Detect which cell encompasses the target text, then output its [x, y] center coordinate. 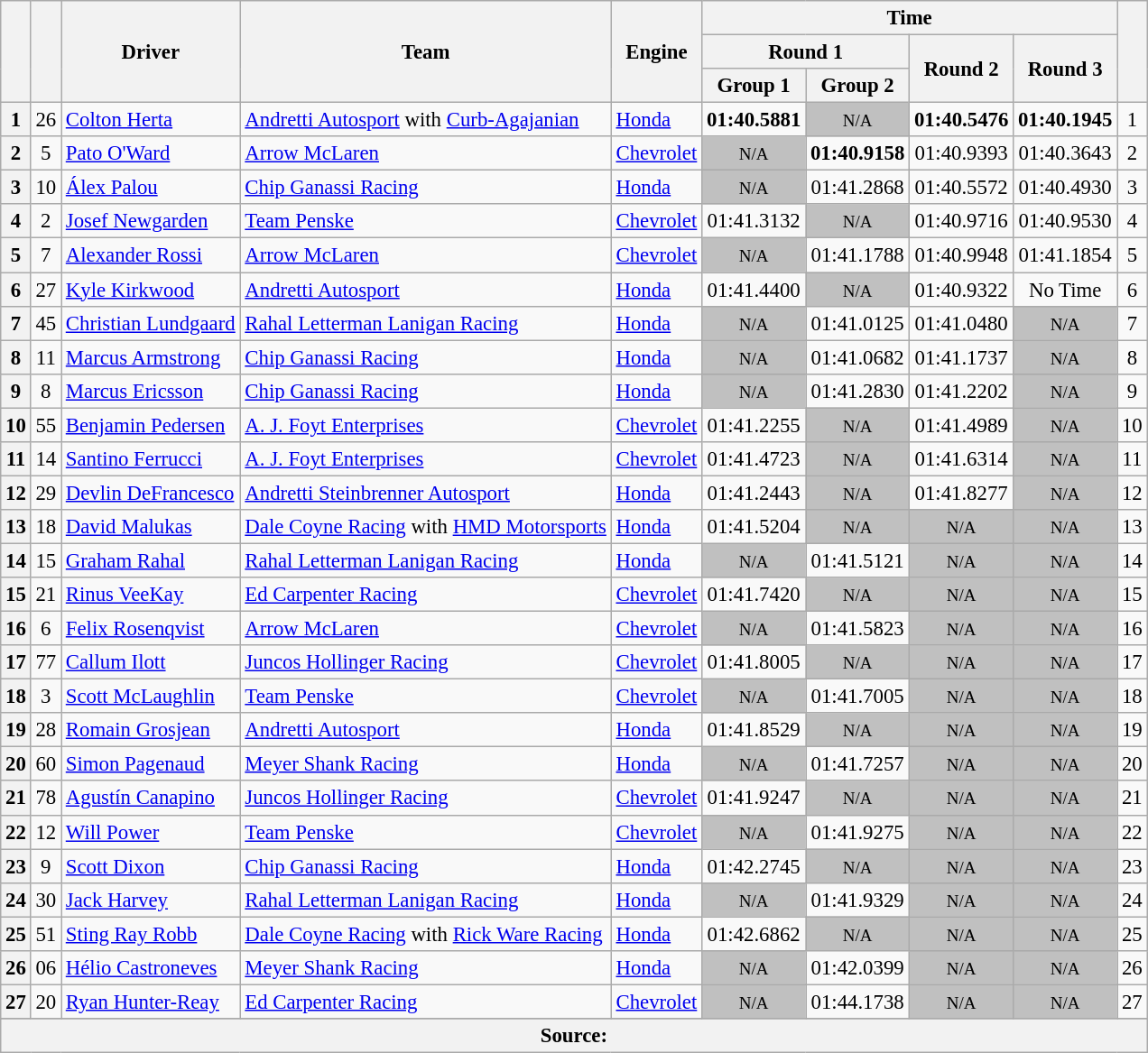
78 [45, 799]
01:41.7005 [857, 697]
Josef Newgarden [152, 221]
01:41.0125 [857, 323]
Round 2 [962, 69]
01:41.4989 [962, 425]
01:44.1738 [857, 1002]
Romain Grosjean [152, 730]
Benjamin Pedersen [152, 425]
01:40.9322 [962, 290]
01:40.5572 [962, 188]
60 [45, 764]
30 [45, 900]
David Malukas [152, 527]
01:42.2745 [755, 866]
01:41.9247 [755, 799]
01:41.1788 [857, 255]
Group 1 [755, 86]
Andretti Steinbrenner Autosport [426, 493]
01:41.4400 [755, 290]
01:40.5881 [755, 120]
01:42.6862 [755, 934]
01:41.9275 [857, 832]
01:41.5204 [755, 527]
Andretti Autosport with Curb-Agajanian [426, 120]
Alexander Rossi [152, 255]
Source: [574, 1036]
Scott Dixon [152, 866]
Jack Harvey [152, 900]
Hélio Castroneves [152, 968]
01:41.9329 [857, 900]
55 [45, 425]
01:41.7257 [857, 764]
77 [45, 662]
Dale Coyne Racing with Rick Ware Racing [426, 934]
01:40.9158 [857, 153]
Felix Rosenqvist [152, 629]
01:41.0480 [962, 323]
Time [910, 18]
Graham Rahal [152, 560]
Round 3 [1065, 69]
01:41.8277 [962, 493]
01:42.0399 [857, 968]
28 [45, 730]
06 [45, 968]
01:40.4930 [1065, 188]
Marcus Armstrong [152, 357]
Group 2 [857, 86]
01:40.9716 [962, 221]
Christian Lundgaard [152, 323]
Will Power [152, 832]
01:41.2830 [857, 391]
No Time [1065, 290]
01:40.9393 [962, 153]
Team [426, 52]
Santino Ferrucci [152, 459]
Dale Coyne Racing with HMD Motorsports [426, 527]
01:41.5823 [857, 629]
01:41.3132 [755, 221]
01:41.2868 [857, 188]
51 [45, 934]
Engine [656, 52]
01:41.1854 [1065, 255]
Sting Ray Robb [152, 934]
01:41.2255 [755, 425]
Pato O'Ward [152, 153]
Ryan Hunter-Reay [152, 1002]
01:40.9948 [962, 255]
01:41.6314 [962, 459]
Callum Ilott [152, 662]
Marcus Ericsson [152, 391]
Driver [152, 52]
Kyle Kirkwood [152, 290]
01:41.2443 [755, 493]
01:40.3643 [1065, 153]
01:41.8005 [755, 662]
45 [45, 323]
01:41.8529 [755, 730]
Devlin DeFrancesco [152, 493]
Rinus VeeKay [152, 595]
Simon Pagenaud [152, 764]
29 [45, 493]
01:41.5121 [857, 560]
01:41.1737 [962, 357]
01:41.2202 [962, 391]
01:41.4723 [755, 459]
Scott McLaughlin [152, 697]
Colton Herta [152, 120]
01:41.7420 [755, 595]
Álex Palou [152, 188]
01:40.1945 [1065, 120]
01:40.9530 [1065, 221]
01:40.5476 [962, 120]
Agustín Canapino [152, 799]
Round 1 [806, 52]
01:41.0682 [857, 357]
